Return the (x, y) coordinate for the center point of the cell that contains the specified text.  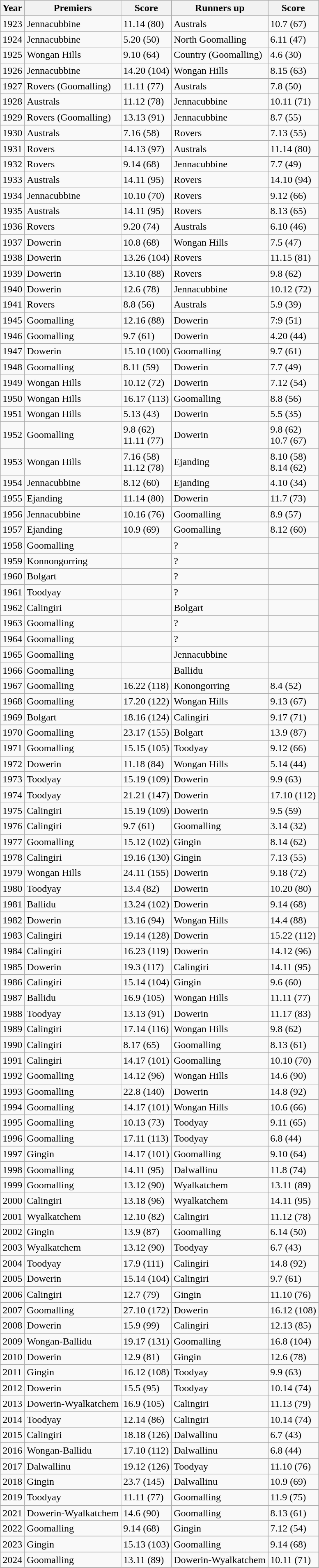
11.8 (74) (293, 1169)
14.13 (97) (146, 148)
2017 (12, 1466)
9.18 (72) (293, 873)
17.20 (122) (146, 701)
2007 (12, 1310)
12.10 (82) (146, 1217)
8.10 (58) 8.14 (62) (293, 462)
1945 (12, 320)
19.14 (128) (146, 935)
1961 (12, 592)
15.15 (105) (146, 748)
18.18 (126) (146, 1435)
1968 (12, 701)
2011 (12, 1372)
8.4 (52) (293, 686)
15.22 (112) (293, 935)
2002 (12, 1232)
11.17 (83) (293, 1014)
12.13 (85) (293, 1326)
1967 (12, 686)
1990 (12, 1045)
10.7 (67) (293, 24)
3.14 (32) (293, 826)
1953 (12, 462)
1985 (12, 966)
5.9 (39) (293, 305)
Premiers (73, 8)
1941 (12, 305)
1976 (12, 826)
1955 (12, 499)
7.16 (58) (146, 133)
2001 (12, 1217)
15.12 (102) (146, 842)
9.20 (74) (146, 227)
1956 (12, 514)
2019 (12, 1497)
1998 (12, 1169)
12.16 (88) (146, 320)
16.8 (104) (293, 1341)
1958 (12, 545)
1959 (12, 561)
1963 (12, 623)
19.3 (117) (146, 966)
21.21 (147) (146, 795)
10.6 (66) (293, 1107)
1960 (12, 577)
9.5 (59) (293, 811)
1966 (12, 670)
9.11 (65) (293, 1123)
2005 (12, 1279)
16.23 (119) (146, 951)
1987 (12, 998)
10.20 (80) (293, 889)
10.8 (68) (146, 242)
1980 (12, 889)
Runners up (220, 8)
10.13 (73) (146, 1123)
15.9 (99) (146, 1326)
23.17 (155) (146, 733)
1939 (12, 273)
13.18 (96) (146, 1201)
1924 (12, 39)
1989 (12, 1029)
1996 (12, 1138)
1923 (12, 24)
2014 (12, 1419)
2024 (12, 1560)
4.10 (34) (293, 483)
2006 (12, 1295)
13.26 (104) (146, 258)
1995 (12, 1123)
15.10 (100) (146, 351)
1971 (12, 748)
1938 (12, 258)
19.17 (131) (146, 1341)
2012 (12, 1388)
2022 (12, 1529)
1986 (12, 982)
2003 (12, 1248)
15.5 (95) (146, 1388)
1925 (12, 55)
1981 (12, 904)
1970 (12, 733)
22.8 (140) (146, 1092)
1983 (12, 935)
19.16 (130) (146, 857)
1929 (12, 117)
2000 (12, 1201)
1977 (12, 842)
9.8 (62)10.7 (67) (293, 435)
2021 (12, 1513)
1930 (12, 133)
1984 (12, 951)
27.10 (172) (146, 1310)
2018 (12, 1482)
1931 (12, 148)
1975 (12, 811)
5.5 (35) (293, 414)
9.6 (60) (293, 982)
11.15 (81) (293, 258)
1948 (12, 367)
1974 (12, 795)
5.13 (43) (146, 414)
2016 (12, 1450)
16.17 (113) (146, 398)
1973 (12, 779)
7.8 (50) (293, 86)
16.22 (118) (146, 686)
1991 (12, 1060)
17.11 (113) (146, 1138)
1932 (12, 164)
1928 (12, 102)
14.20 (104) (146, 71)
2009 (12, 1341)
1954 (12, 483)
13.4 (82) (146, 889)
13.16 (94) (146, 920)
1994 (12, 1107)
1933 (12, 180)
18.16 (124) (146, 717)
1988 (12, 1014)
1946 (12, 336)
8.15 (63) (293, 71)
2004 (12, 1263)
8.14 (62) (293, 842)
1972 (12, 764)
1969 (12, 717)
6.10 (46) (293, 227)
7.16 (58)11.12 (78) (146, 462)
19.12 (126) (146, 1466)
14.10 (94) (293, 180)
7:9 (51) (293, 320)
9.13 (67) (293, 701)
12.9 (81) (146, 1357)
1935 (12, 211)
2010 (12, 1357)
Country (Goomalling) (220, 55)
2013 (12, 1404)
2023 (12, 1544)
17.9 (111) (146, 1263)
1965 (12, 654)
1927 (12, 86)
1940 (12, 289)
7.5 (47) (293, 242)
1947 (12, 351)
11.7 (73) (293, 499)
1993 (12, 1092)
1997 (12, 1154)
1999 (12, 1185)
4.6 (30) (293, 55)
1926 (12, 71)
8.13 (65) (293, 211)
8.17 (65) (146, 1045)
12.14 (86) (146, 1419)
1934 (12, 196)
9.8 (62)11.11 (77) (146, 435)
6.14 (50) (293, 1232)
1936 (12, 227)
9.17 (71) (293, 717)
12.7 (79) (146, 1295)
1979 (12, 873)
23.7 (145) (146, 1482)
11.9 (75) (293, 1497)
1949 (12, 383)
6.11 (47) (293, 39)
4.20 (44) (293, 336)
1937 (12, 242)
11.18 (84) (146, 764)
8.7 (55) (293, 117)
2008 (12, 1326)
13.24 (102) (146, 904)
14.4 (88) (293, 920)
17.14 (116) (146, 1029)
5.14 (44) (293, 764)
1978 (12, 857)
2015 (12, 1435)
1951 (12, 414)
10.16 (76) (146, 514)
Konnongorring (73, 561)
Konongorring (220, 686)
1957 (12, 530)
1992 (12, 1076)
1962 (12, 608)
North Goomalling (220, 39)
1964 (12, 639)
Year (12, 8)
1982 (12, 920)
1950 (12, 398)
11.13 (79) (293, 1404)
24.11 (155) (146, 873)
1952 (12, 435)
5.20 (50) (146, 39)
13.10 (88) (146, 273)
8.9 (57) (293, 514)
15.13 (103) (146, 1544)
8.11 (59) (146, 367)
